From the cell containing the given text, extract its center point as (X, Y) coordinate. 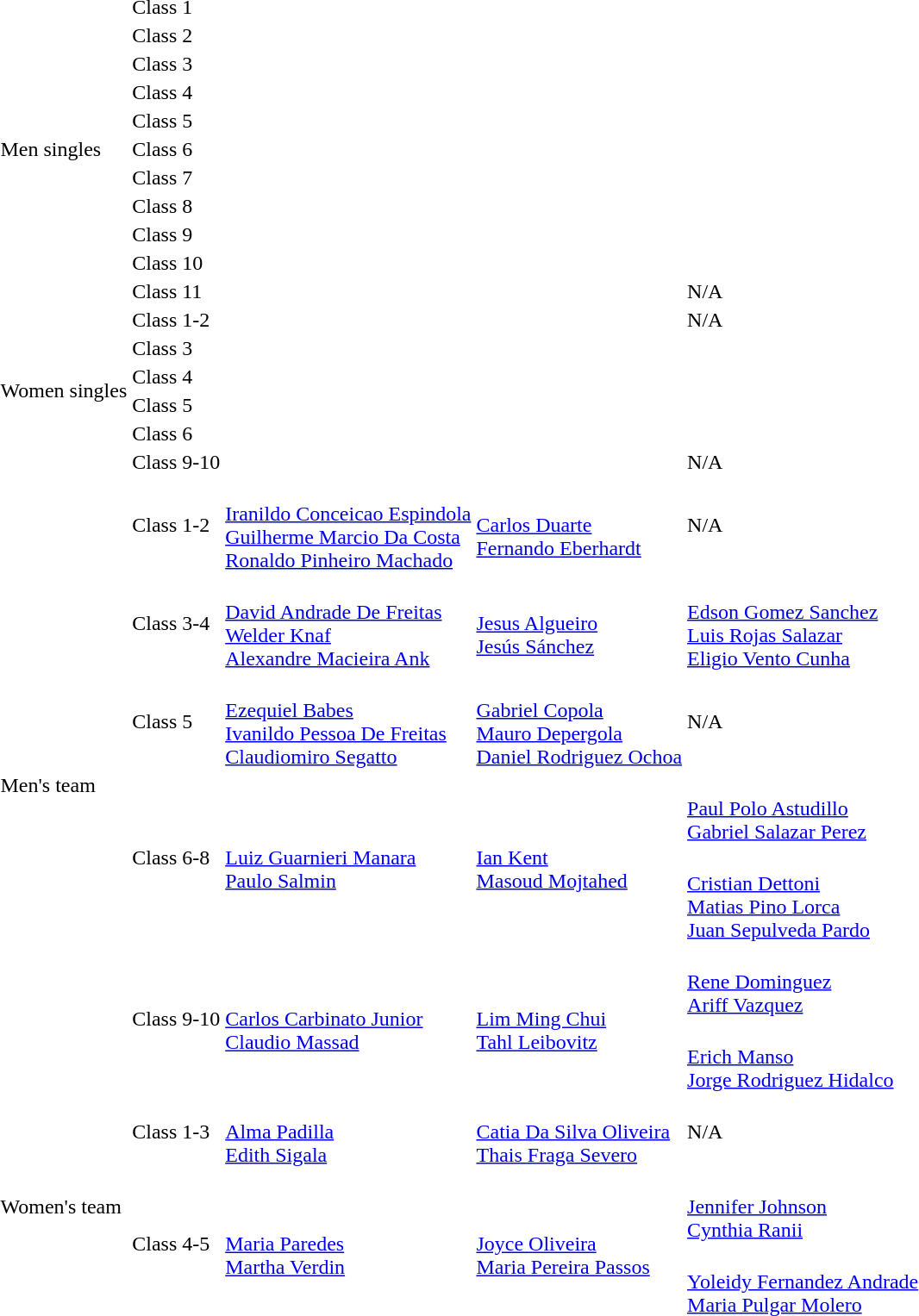
Luiz Guarnieri ManaraPaulo Salmin (348, 858)
Jesus AlgueiroJesús Sánchez (579, 624)
Ezequiel BabesIvanildo Pessoa De FreitasClaudiomiro Segatto (348, 722)
David Andrade De FreitasWelder Knaf Alexandre Macieira Ank (348, 624)
Class 8 (176, 206)
Class 1-3 (176, 1132)
Class 9 (176, 234)
Class 2 (176, 35)
Class 3-4 (176, 624)
Class 10 (176, 263)
Class 11 (176, 291)
Ian KentMasoud Mojtahed (579, 858)
Class 6-8 (176, 858)
Gabriel CopolaMauro DepergolaDaniel Rodriguez Ochoa (579, 722)
Class 7 (176, 178)
Carlos Carbinato JuniorClaudio Massad (348, 1019)
Alma PadillaEdith Sigala (348, 1132)
Carlos DuarteFernando Eberhardt (579, 526)
Iranildo Conceicao EspindolaGuilherme Marcio Da CostaRonaldo Pinheiro Machado (348, 526)
Lim Ming ChuiTahl Leibovitz (579, 1019)
Catia Da Silva OliveiraThais Fraga Severo (579, 1132)
